Locate the cell with the specified text and output its (x, y) center coordinate. 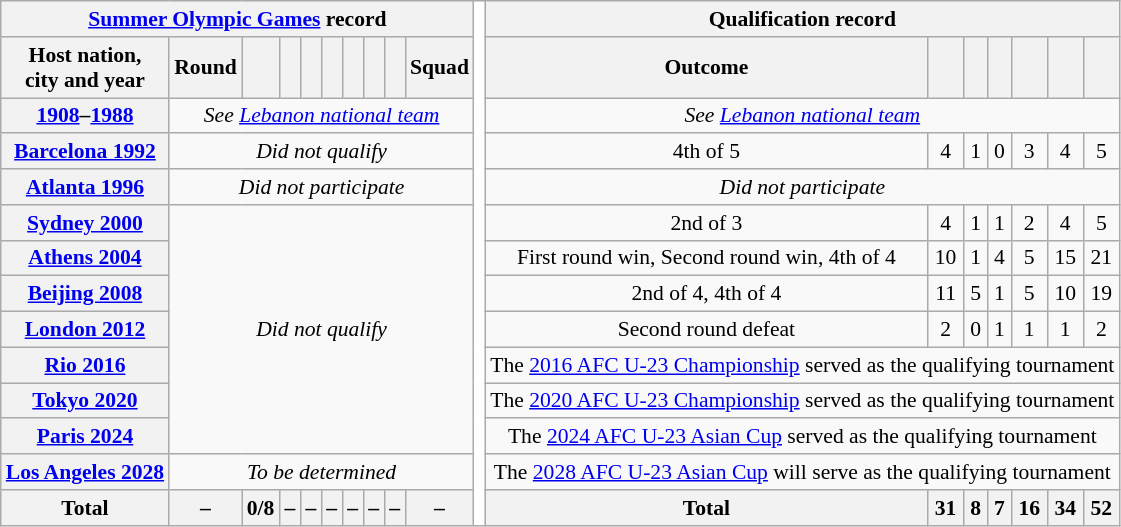
Outcome (706, 68)
Beijing 2008 (85, 294)
London 2012 (85, 330)
Squad (440, 68)
To be determined (322, 472)
3 (1029, 152)
34 (1065, 508)
19 (1101, 294)
Los Angeles 2028 (85, 472)
2nd of 3 (706, 223)
15 (1065, 258)
1908–1988 (85, 116)
Sydney 2000 (85, 223)
8 (976, 508)
First round win, Second round win, 4th of 4 (706, 258)
Athens 2004 (85, 258)
Tokyo 2020 (85, 401)
11 (946, 294)
Rio 2016 (85, 365)
The 2028 AFC U-23 Asian Cup will serve as the qualifying tournament (802, 472)
Barcelona 1992 (85, 152)
31 (946, 508)
Paris 2024 (85, 437)
The 2016 AFC U-23 Championship served as the qualifying tournament (802, 365)
7 (999, 508)
Second round defeat (706, 330)
The 2020 AFC U-23 Championship served as the qualifying tournament (802, 401)
2nd of 4, 4th of 4 (706, 294)
The 2024 AFC U-23 Asian Cup served as the qualifying tournament (802, 437)
52 (1101, 508)
Round (206, 68)
Qualification record (802, 19)
21 (1101, 258)
Atlanta 1996 (85, 187)
0/8 (261, 508)
16 (1029, 508)
Host nation,city and year (85, 68)
4th of 5 (706, 152)
Summer Olympic Games record (238, 19)
